Identify which cell holds the provided text, then report its [x, y] central coordinate. 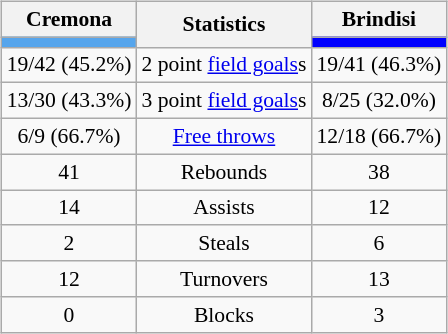
2 [70, 243]
3 point field goalss [224, 101]
Blocks [224, 314]
12/18 (66.7%) [378, 136]
19/42 (45.2%) [70, 65]
14 [70, 208]
Rebounds [224, 172]
Brindisi [378, 19]
13 [378, 279]
6/9 (66.7%) [70, 136]
6 [378, 243]
Statistics [224, 24]
38 [378, 172]
2 point field goalss [224, 65]
Free throws [224, 136]
0 [70, 314]
3 [378, 314]
Cremona [70, 19]
41 [70, 172]
Assists [224, 208]
Turnovers [224, 279]
19/41 (46.3%) [378, 65]
8/25 (32.0%) [378, 101]
Steals [224, 243]
13/30 (43.3%) [70, 101]
